Find where the given text appears and provide that cell's center as (x, y) coordinate. 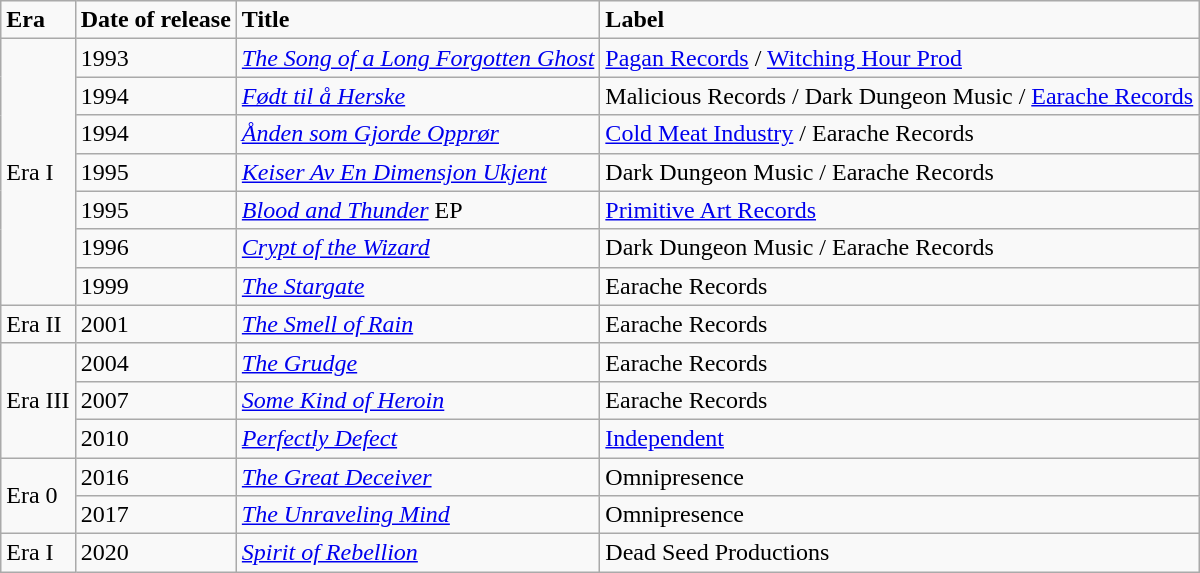
1999 (156, 286)
Dead Seed Productions (900, 553)
Independent (900, 438)
The Great Deceiver (418, 477)
Title (418, 20)
2017 (156, 515)
Keiser Av En Dimensjon Ukjent (418, 172)
Ånden som Gjorde Opprør (418, 134)
Primitive Art Records (900, 210)
The Unraveling Mind (418, 515)
2016 (156, 477)
The Stargate (418, 286)
Cold Meat Industry / Earache Records (900, 134)
Perfectly Defect (418, 438)
Era II (38, 324)
The Song of a Long Forgotten Ghost (418, 58)
1993 (156, 58)
Date of release (156, 20)
Blood and Thunder EP (418, 210)
1996 (156, 248)
Crypt of the Wizard (418, 248)
The Smell of Rain (418, 324)
Pagan Records / Witching Hour Prod (900, 58)
Era (38, 20)
2007 (156, 400)
2020 (156, 553)
The Grudge (418, 362)
Some Kind of Heroin (418, 400)
Malicious Records / Dark Dungeon Music / Earache Records (900, 96)
Era III (38, 400)
2004 (156, 362)
2001 (156, 324)
Era 0 (38, 496)
2010 (156, 438)
Spirit of Rebellion (418, 553)
Label (900, 20)
Født til å Herske (418, 96)
